Determine the (x, y) coordinate at the center of the cell enclosing the given text.  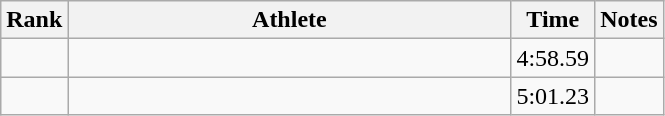
Notes (629, 20)
Rank (34, 20)
Time (553, 20)
4:58.59 (553, 58)
5:01.23 (553, 96)
Athlete (290, 20)
